Determine the [X, Y] coordinate at the center of the cell enclosing the given text.  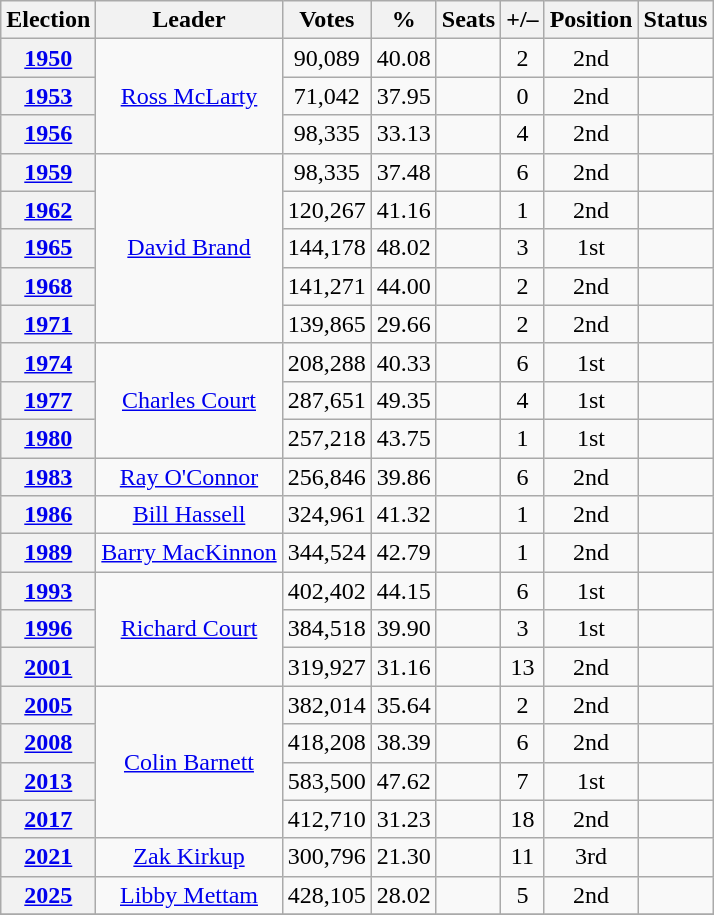
1983 [48, 477]
139,865 [326, 324]
418,208 [326, 743]
344,524 [326, 553]
Leader [189, 20]
40.08 [404, 58]
300,796 [326, 857]
1971 [48, 324]
1980 [48, 438]
39.86 [404, 477]
402,402 [326, 591]
1968 [48, 286]
48.02 [404, 248]
29.66 [404, 324]
1959 [48, 172]
Status [676, 20]
256,846 [326, 477]
2005 [48, 705]
7 [522, 781]
1977 [48, 400]
257,218 [326, 438]
Election [48, 20]
11 [522, 857]
1965 [48, 248]
1956 [48, 134]
2025 [48, 895]
Seats [468, 20]
43.75 [404, 438]
5 [522, 895]
Votes [326, 20]
44.00 [404, 286]
41.16 [404, 210]
49.35 [404, 400]
Zak Kirkup [189, 857]
42.79 [404, 553]
41.32 [404, 515]
Richard Court [189, 629]
583,500 [326, 781]
47.62 [404, 781]
% [404, 20]
3rd [591, 857]
2021 [48, 857]
1989 [48, 553]
31.16 [404, 667]
2008 [48, 743]
412,710 [326, 819]
33.13 [404, 134]
39.90 [404, 629]
40.33 [404, 362]
71,042 [326, 96]
Charles Court [189, 400]
Ross McLarty [189, 96]
1962 [48, 210]
2013 [48, 781]
Ray O'Connor [189, 477]
90,089 [326, 58]
1993 [48, 591]
Position [591, 20]
2001 [48, 667]
428,105 [326, 895]
1986 [48, 515]
44.15 [404, 591]
324,961 [326, 515]
37.95 [404, 96]
18 [522, 819]
1996 [48, 629]
319,927 [326, 667]
Libby Mettam [189, 895]
28.02 [404, 895]
Bill Hassell [189, 515]
287,651 [326, 400]
21.30 [404, 857]
384,518 [326, 629]
38.39 [404, 743]
2017 [48, 819]
31.23 [404, 819]
1953 [48, 96]
+/– [522, 20]
David Brand [189, 248]
141,271 [326, 286]
Barry MacKinnon [189, 553]
144,178 [326, 248]
35.64 [404, 705]
1950 [48, 58]
Colin Barnett [189, 762]
382,014 [326, 705]
13 [522, 667]
37.48 [404, 172]
1974 [48, 362]
0 [522, 96]
208,288 [326, 362]
120,267 [326, 210]
